From the cell containing the given text, extract its center point as (X, Y) coordinate. 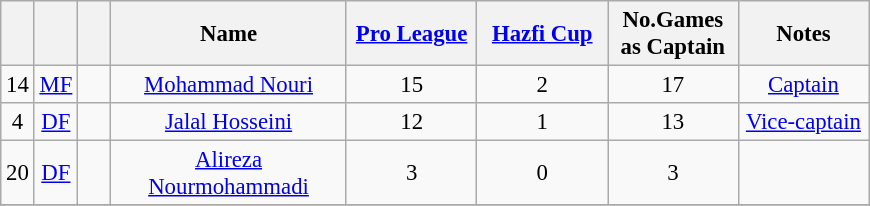
13 (674, 122)
Jalal Hosseini (229, 122)
20 (18, 174)
No.Games as Captain (674, 34)
1 (542, 122)
12 (412, 122)
17 (674, 85)
2 (542, 85)
Vice-captain (804, 122)
Mohammad Nouri (229, 85)
Hazfi Cup (542, 34)
15 (412, 85)
4 (18, 122)
Notes (804, 34)
14 (18, 85)
Captain (804, 85)
0 (542, 174)
Pro League (412, 34)
Name (229, 34)
Alireza Nourmohammadi (229, 174)
MF (56, 85)
